Extract the [x, y] coordinate from the center of the cell holding the provided text.  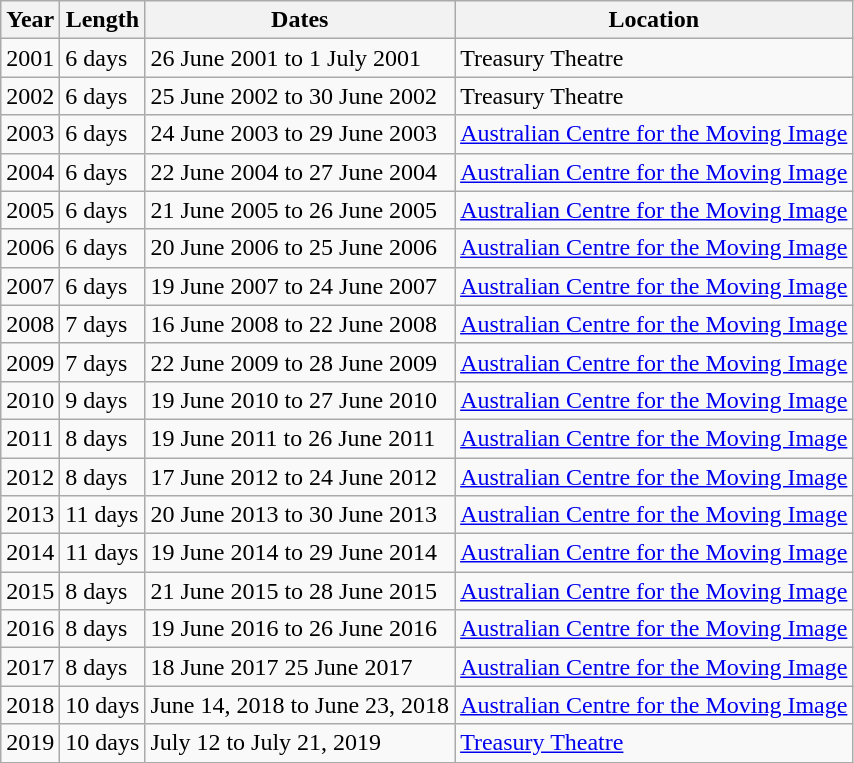
19 June 2011 to 26 June 2011 [300, 438]
19 June 2016 to 26 June 2016 [300, 629]
2013 [30, 515]
Year [30, 20]
20 June 2006 to 25 June 2006 [300, 248]
2004 [30, 172]
19 June 2007 to 24 June 2007 [300, 286]
2009 [30, 362]
19 June 2014 to 29 June 2014 [300, 553]
July 12 to July 21, 2019 [300, 743]
2017 [30, 667]
2002 [30, 96]
25 June 2002 to 30 June 2002 [300, 96]
2003 [30, 134]
26 June 2001 to 1 July 2001 [300, 58]
2019 [30, 743]
22 June 2004 to 27 June 2004 [300, 172]
Location [654, 20]
22 June 2009 to 28 June 2009 [300, 362]
2014 [30, 553]
June 14, 2018 to June 23, 2018 [300, 705]
19 June 2010 to 27 June 2010 [300, 400]
16 June 2008 to 22 June 2008 [300, 324]
2010 [30, 400]
2006 [30, 248]
Length [102, 20]
21 June 2015 to 28 June 2015 [300, 591]
2007 [30, 286]
2011 [30, 438]
2008 [30, 324]
21 June 2005 to 26 June 2005 [300, 210]
24 June 2003 to 29 June 2003 [300, 134]
17 June 2012 to 24 June 2012 [300, 477]
2001 [30, 58]
2015 [30, 591]
2012 [30, 477]
9 days [102, 400]
2005 [30, 210]
Dates [300, 20]
2018 [30, 705]
20 June 2013 to 30 June 2013 [300, 515]
18 June 2017 25 June 2017 [300, 667]
2016 [30, 629]
